Return (x, y) of the center of cell containing provided text 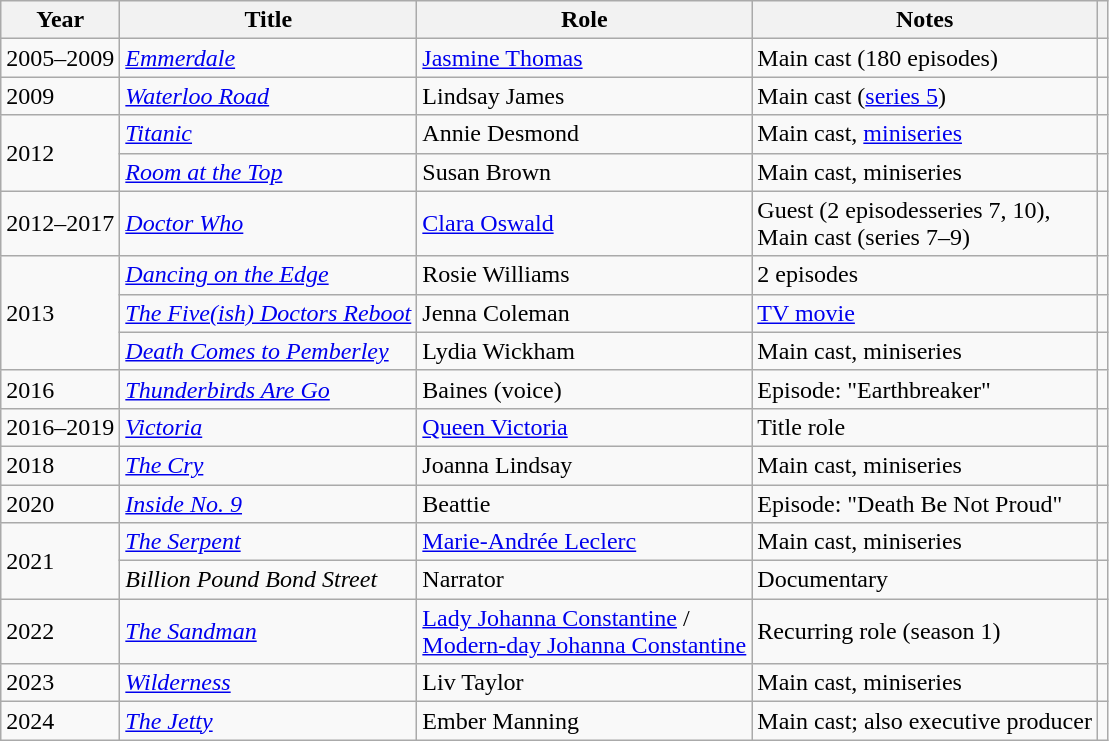
Lady Johanna Constantine /Modern-day Johanna Constantine (584, 632)
Liv Taylor (584, 683)
The Jetty (268, 721)
Year (60, 20)
The Five(ish) Doctors Reboot (268, 313)
2 episodes (925, 275)
Episode: "Death Be Not Proud" (925, 503)
The Serpent (268, 542)
2024 (60, 721)
Role (584, 20)
Room at the Top (268, 172)
Main cast (series 5) (925, 96)
Wilderness (268, 683)
Beattie (584, 503)
Clara Oswald (584, 224)
The Cry (268, 465)
Queen Victoria (584, 427)
Jenna Coleman (584, 313)
Baines (voice) (584, 389)
Inside No. 9 (268, 503)
2022 (60, 632)
2016 (60, 389)
2012–2017 (60, 224)
Billion Pound Bond Street (268, 580)
2018 (60, 465)
Title role (925, 427)
Titanic (268, 134)
Guest (2 episodesseries 7, 10),Main cast (series 7–9) (925, 224)
2023 (60, 683)
Lindsay James (584, 96)
Ember Manning (584, 721)
Episode: "Earthbreaker" (925, 389)
Death Comes to Pemberley (268, 351)
Jasmine Thomas (584, 58)
2021 (60, 561)
Doctor Who (268, 224)
Dancing on the Edge (268, 275)
Lydia Wickham (584, 351)
2020 (60, 503)
Waterloo Road (268, 96)
Marie-Andrée Leclerc (584, 542)
Joanna Lindsay (584, 465)
Main cast; also executive producer (925, 721)
Title (268, 20)
Main cast (180 episodes) (925, 58)
The Sandman (268, 632)
2013 (60, 313)
Annie Desmond (584, 134)
Victoria (268, 427)
Notes (925, 20)
2016–2019 (60, 427)
TV movie (925, 313)
Narrator (584, 580)
2009 (60, 96)
2005–2009 (60, 58)
Recurring role (season 1) (925, 632)
Rosie Williams (584, 275)
2012 (60, 153)
Emmerdale (268, 58)
Susan Brown (584, 172)
Documentary (925, 580)
Thunderbirds Are Go (268, 389)
